Provide the [x, y] coordinate of the cell's center where the given text is located.  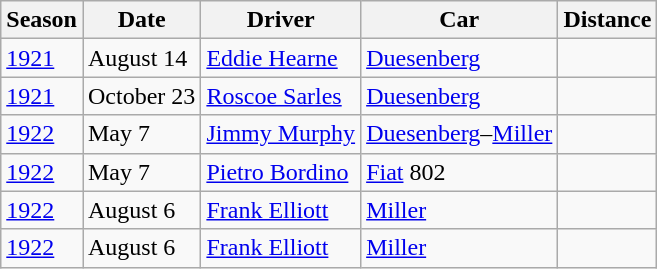
Distance [608, 20]
Car [460, 20]
Eddie Hearne [281, 58]
Duesenberg–Miller [460, 134]
Jimmy Murphy [281, 134]
Season [42, 20]
Roscoe Sarles [281, 96]
August 14 [141, 58]
Fiat 802 [460, 172]
Pietro Bordino [281, 172]
Driver [281, 20]
Date [141, 20]
October 23 [141, 96]
